For the text-containing cell, return its midpoint in (X, Y) coordinate format. 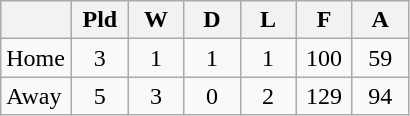
Pld (100, 20)
2 (268, 96)
129 (324, 96)
Home (36, 58)
A (380, 20)
59 (380, 58)
F (324, 20)
5 (100, 96)
100 (324, 58)
94 (380, 96)
Away (36, 96)
W (156, 20)
0 (212, 96)
D (212, 20)
L (268, 20)
